Extract the [x, y] coordinate from the center of the cell holding the provided text.  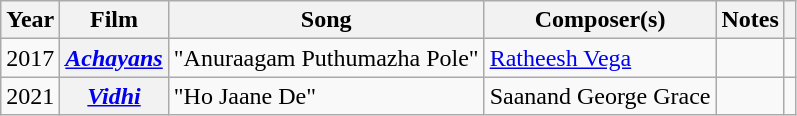
Ratheesh Vega [600, 58]
"Anuraagam Puthumazha Pole" [326, 58]
Achayans [114, 58]
Notes [750, 20]
"Ho Jaane De" [326, 96]
Film [114, 20]
Vidhi [114, 96]
Year [30, 20]
Song [326, 20]
2017 [30, 58]
Saanand George Grace [600, 96]
2021 [30, 96]
Composer(s) [600, 20]
